From the cell containing the given text, extract its center point as [x, y] coordinate. 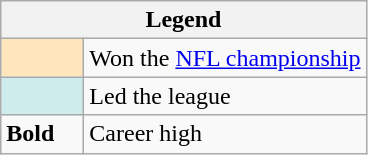
Won the NFL championship [225, 58]
Bold [42, 134]
Career high [225, 134]
Legend [184, 20]
Led the league [225, 96]
